Return the (X, Y) coordinate for the center point of the cell that contains the specified text.  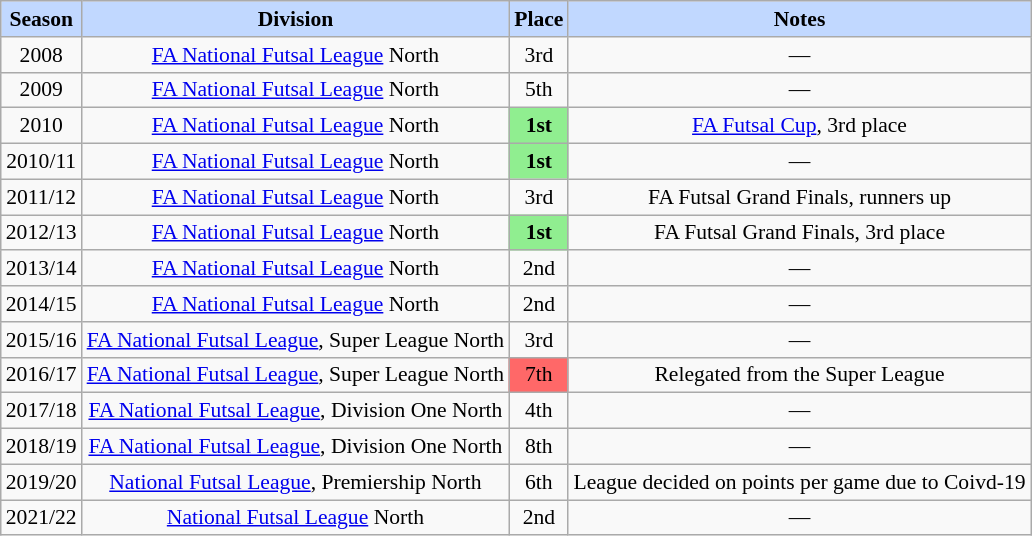
National Futsal League North (296, 518)
2021/22 (42, 518)
2015/16 (42, 340)
Division (296, 19)
FA Futsal Grand Finals, runners up (799, 197)
FA Futsal Grand Finals, 3rd place (799, 233)
7th (538, 375)
FA Futsal Cup, 3rd place (799, 126)
Notes (799, 19)
2013/14 (42, 269)
Place (538, 19)
Season (42, 19)
2009 (42, 90)
2018/19 (42, 447)
4th (538, 411)
Relegated from the Super League (799, 375)
2019/20 (42, 482)
2017/18 (42, 411)
2016/17 (42, 375)
National Futsal League, Premiership North (296, 482)
8th (538, 447)
5th (538, 90)
6th (538, 482)
2008 (42, 55)
League decided on points per game due to Coivd-19 (799, 482)
2010/11 (42, 162)
2012/13 (42, 233)
2010 (42, 126)
2014/15 (42, 304)
2011/12 (42, 197)
